Search for the cell housing the specified text and yield its [X, Y] center coordinate. 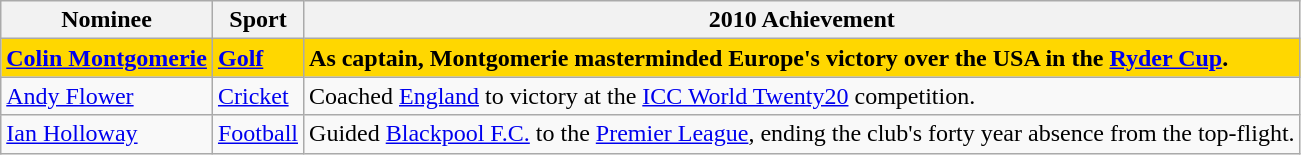
Football [258, 134]
Guided Blackpool F.C. to the Premier League, ending the club's forty year absence from the top-flight. [802, 134]
Cricket [258, 96]
Golf [258, 58]
Andy Flower [107, 96]
Nominee [107, 20]
As captain, Montgomerie masterminded Europe's victory over the USA in the Ryder Cup. [802, 58]
Sport [258, 20]
Coached England to victory at the ICC World Twenty20 competition. [802, 96]
Colin Montgomerie [107, 58]
2010 Achievement [802, 20]
Ian Holloway [107, 134]
